Scan for the cell matching the given text and deliver its (X, Y) coordinate at center. 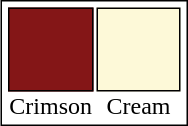
Cream (138, 106)
Crimson (51, 106)
